Search for the cell housing the specified text and yield its (X, Y) center coordinate. 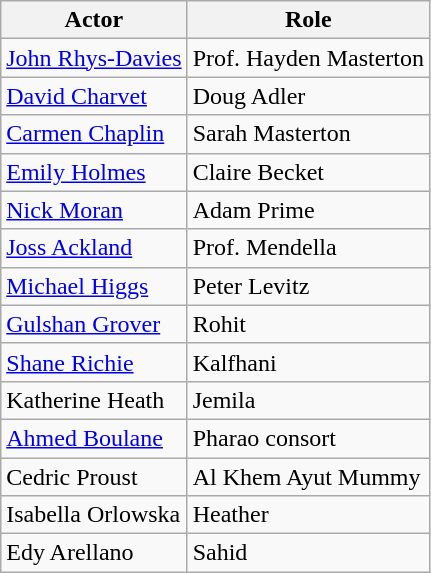
Edy Arellano (94, 553)
Al Khem Ayut Mummy (308, 477)
John Rhys-Davies (94, 58)
Isabella Orlowska (94, 515)
Prof. Hayden Masterton (308, 58)
Peter Levitz (308, 286)
David Charvet (94, 96)
Jemila (308, 400)
Ahmed Boulane (94, 438)
Pharao consort (308, 438)
Sahid (308, 553)
Adam Prime (308, 210)
Claire Becket (308, 172)
Actor (94, 20)
Joss Ackland (94, 248)
Doug Adler (308, 96)
Michael Higgs (94, 286)
Role (308, 20)
Emily Holmes (94, 172)
Prof. Mendella (308, 248)
Kalfhani (308, 362)
Carmen Chaplin (94, 134)
Rohit (308, 324)
Nick Moran (94, 210)
Sarah Masterton (308, 134)
Shane Richie (94, 362)
Cedric Proust (94, 477)
Heather (308, 515)
Katherine Heath (94, 400)
Gulshan Grover (94, 324)
